Provide the [x, y] coordinate of the cell's center where the given text is located.  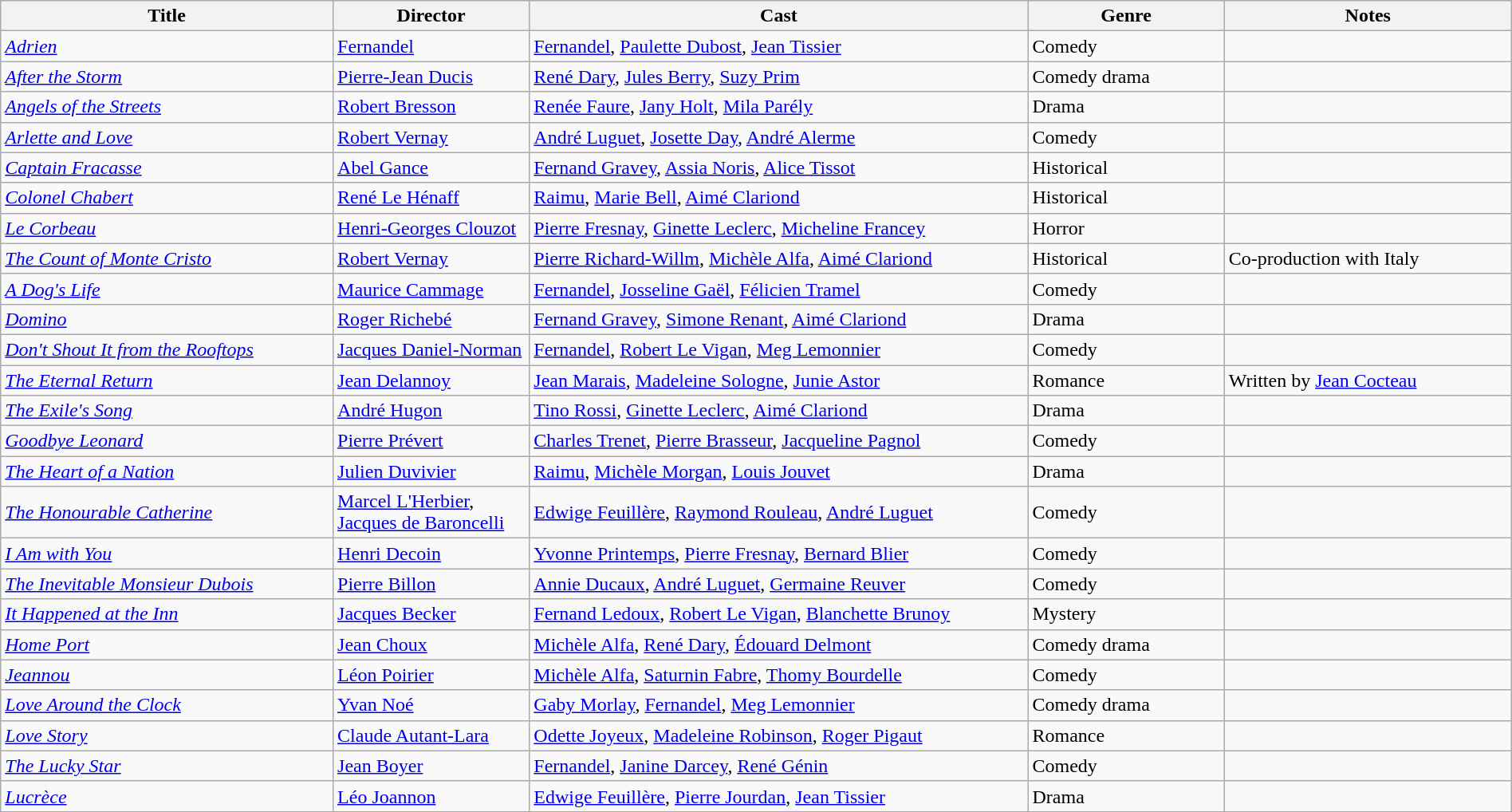
The Exile's Song [167, 411]
Gaby Morlay, Fernandel, Meg Lemonnier [778, 705]
The Lucky Star [167, 766]
Title [167, 16]
Jacques Becker [431, 614]
Michèle Alfa, Saturnin Fabre, Thomy Bourdelle [778, 675]
Fernandel, Josseline Gaël, Félicien Tramel [778, 289]
Adrien [167, 46]
Léon Poirier [431, 675]
André Luguet, Josette Day, André Alerme [778, 137]
Lucrèce [167, 796]
The Inevitable Monsieur Dubois [167, 584]
Pierre Richard-Willm, Michèle Alfa, Aimé Clariond [778, 258]
I Am with You [167, 554]
Co-production with Italy [1368, 258]
Don't Shout It from the Rooftops [167, 349]
Colonel Chabert [167, 198]
Horror [1126, 228]
Jeannou [167, 675]
René Dary, Jules Berry, Suzy Prim [778, 77]
Angels of the Streets [167, 107]
Raimu, Michèle Morgan, Louis Jouvet [778, 471]
Love Story [167, 735]
Genre [1126, 16]
Claude Autant-Lara [431, 735]
Fernand Ledoux, Robert Le Vigan, Blanchette Brunoy [778, 614]
Tino Rossi, Ginette Leclerc, Aimé Clariond [778, 411]
Pierre Prévert [431, 441]
Arlette and Love [167, 137]
It Happened at the Inn [167, 614]
Yvan Noé [431, 705]
Fernandel, Robert Le Vigan, Meg Lemonnier [778, 349]
René Le Hénaff [431, 198]
Yvonne Printemps, Pierre Fresnay, Bernard Blier [778, 554]
The Count of Monte Cristo [167, 258]
Captain Fracasse [167, 168]
A Dog's Life [167, 289]
Léo Joannon [431, 796]
Annie Ducaux, André Luguet, Germaine Reuver [778, 584]
Fernandel, Paulette Dubost, Jean Tissier [778, 46]
Odette Joyeux, Madeleine Robinson, Roger Pigaut [778, 735]
Fernandel, Janine Darcey, René Génin [778, 766]
Pierre Billon [431, 584]
Domino [167, 319]
Written by Jean Cocteau [1368, 380]
Fernand Gravey, Assia Noris, Alice Tissot [778, 168]
The Honourable Catherine [167, 512]
Edwige Feuillère, Pierre Jourdan, Jean Tissier [778, 796]
Director [431, 16]
Robert Bresson [431, 107]
Fernand Gravey, Simone Renant, Aimé Clariond [778, 319]
Jean Boyer [431, 766]
Pierre Fresnay, Ginette Leclerc, Micheline Francey [778, 228]
André Hugon [431, 411]
Le Corbeau [167, 228]
Love Around the Clock [167, 705]
Maurice Cammage [431, 289]
Edwige Feuillère, Raymond Rouleau, André Luguet [778, 512]
Charles Trenet, Pierre Brasseur, Jacqueline Pagnol [778, 441]
Jean Choux [431, 644]
The Heart of a Nation [167, 471]
Cast [778, 16]
Fernandel [431, 46]
Abel Gance [431, 168]
Jean Marais, Madeleine Sologne, Junie Astor [778, 380]
Raimu, Marie Bell, Aimé Clariond [778, 198]
Marcel L'Herbier, Jacques de Baroncelli [431, 512]
Henri-Georges Clouzot [431, 228]
Home Port [167, 644]
Mystery [1126, 614]
Jean Delannoy [431, 380]
Julien Duvivier [431, 471]
Jacques Daniel-Norman [431, 349]
Michèle Alfa, René Dary, Édouard Delmont [778, 644]
Roger Richebé [431, 319]
Renée Faure, Jany Holt, Mila Parély [778, 107]
The Eternal Return [167, 380]
Pierre-Jean Ducis [431, 77]
After the Storm [167, 77]
Notes [1368, 16]
Henri Decoin [431, 554]
Goodbye Leonard [167, 441]
